Search for the cell housing the specified text and yield its (x, y) center coordinate. 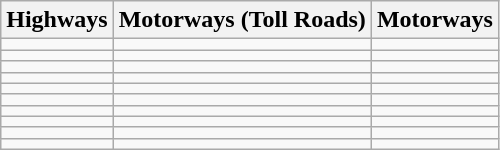
Motorways (434, 20)
Motorways (Toll Roads) (242, 20)
Highways (57, 20)
